Pinpoint the cell where the given text exists, returning its (X, Y) midpoint coordinate. 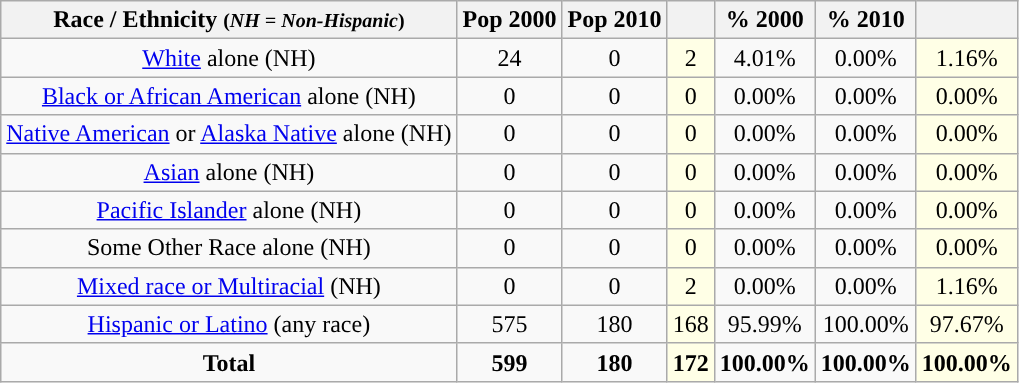
575 (510, 324)
Pacific Islander alone (NH) (229, 210)
Native American or Alaska Native alone (NH) (229, 134)
97.67% (966, 324)
Pop 2000 (510, 20)
24 (510, 58)
% 2000 (764, 20)
95.99% (764, 324)
599 (510, 362)
Some Other Race alone (NH) (229, 248)
172 (690, 362)
Race / Ethnicity (NH = Non-Hispanic) (229, 20)
Mixed race or Multiracial (NH) (229, 286)
White alone (NH) (229, 58)
168 (690, 324)
Hispanic or Latino (any race) (229, 324)
4.01% (764, 58)
Black or African American alone (NH) (229, 96)
Asian alone (NH) (229, 172)
Total (229, 362)
% 2010 (866, 20)
Pop 2010 (614, 20)
